Identify which cell holds the provided text, then report its (x, y) central coordinate. 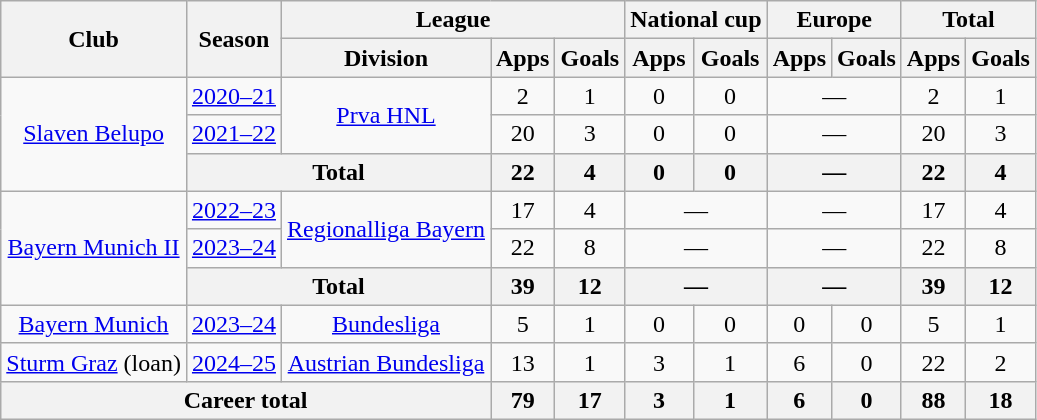
Career total (246, 400)
88 (933, 400)
Prva HNL (386, 115)
Bundesliga (386, 324)
National cup (696, 20)
Bayern Munich (94, 324)
2021–22 (234, 134)
Austrian Bundesliga (386, 362)
79 (522, 400)
Division (386, 58)
2020–21 (234, 96)
League (452, 20)
13 (522, 362)
Club (94, 39)
Europe (834, 20)
Slaven Belupo (94, 134)
18 (1001, 400)
Sturm Graz (loan) (94, 362)
Regionalliga Bayern (386, 229)
Bayern Munich II (94, 248)
2024–25 (234, 362)
Season (234, 39)
2022–23 (234, 210)
